Identify which cell holds the provided text, then report its [X, Y] central coordinate. 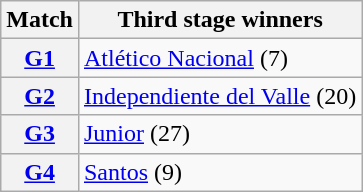
G4 [40, 172]
Santos (9) [220, 172]
Junior (27) [220, 134]
Match [40, 20]
Atlético Nacional (7) [220, 58]
Third stage winners [220, 20]
G2 [40, 96]
G3 [40, 134]
G1 [40, 58]
Independiente del Valle (20) [220, 96]
